Provide the [x, y] coordinate of the cell's center where the given text is located.  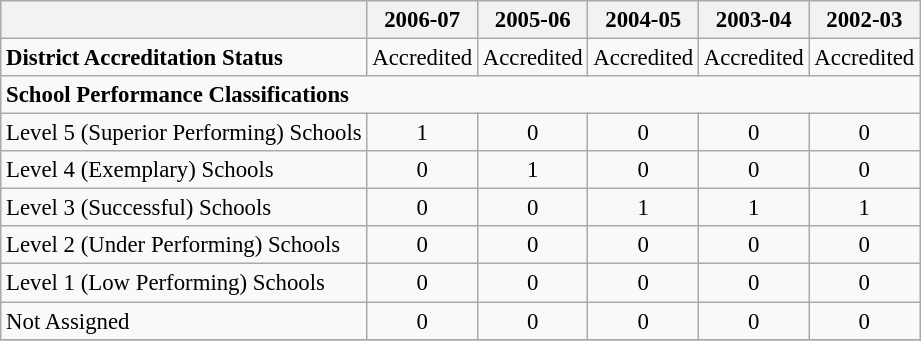
2005-06 [532, 20]
2006-07 [422, 20]
Level 2 (Under Performing) Schools [184, 245]
District Accreditation Status [184, 58]
Not Assigned [184, 321]
2003-04 [754, 20]
Level 5 (Superior Performing) Schools [184, 133]
Level 3 (Successful) Schools [184, 208]
2004-05 [644, 20]
Level 1 (Low Performing) Schools [184, 283]
School Performance Classifications [460, 95]
Level 4 (Exemplary) Schools [184, 170]
2002-03 [864, 20]
